Locate the cell with the specified text and output its (x, y) center coordinate. 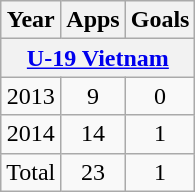
Year (31, 20)
Goals (160, 20)
23 (93, 172)
2013 (31, 96)
0 (160, 96)
9 (93, 96)
14 (93, 134)
2014 (31, 134)
Total (31, 172)
U-19 Vietnam (98, 58)
Apps (93, 20)
